Return the [x, y] coordinate for the center point of the cell that contains the specified text.  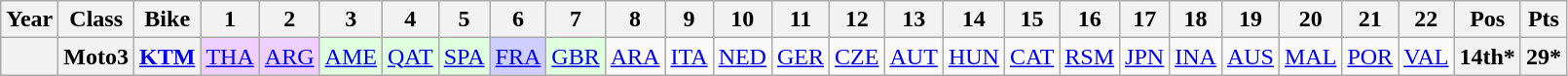
ARG [289, 57]
10 [742, 19]
RSM [1090, 57]
NED [742, 57]
AME [351, 57]
INA [1196, 57]
14 [974, 19]
17 [1145, 19]
KTM [168, 57]
AUT [914, 57]
SPA [464, 57]
29* [1543, 57]
7 [576, 19]
5 [464, 19]
12 [857, 19]
16 [1090, 19]
8 [635, 19]
Class [96, 19]
AUS [1251, 57]
4 [410, 19]
THA [230, 57]
JPN [1145, 57]
14th* [1487, 57]
CAT [1031, 57]
19 [1251, 19]
HUN [974, 57]
6 [518, 19]
ARA [635, 57]
Bike [168, 19]
Year [29, 19]
GBR [576, 57]
1 [230, 19]
QAT [410, 57]
22 [1426, 19]
2 [289, 19]
CZE [857, 57]
MAL [1310, 57]
15 [1031, 19]
9 [690, 19]
POR [1370, 57]
VAL [1426, 57]
Pts [1543, 19]
Moto3 [96, 57]
FRA [518, 57]
Pos [1487, 19]
ITA [690, 57]
GER [801, 57]
11 [801, 19]
13 [914, 19]
18 [1196, 19]
3 [351, 19]
20 [1310, 19]
21 [1370, 19]
